Detect which cell encompasses the target text, then output its [x, y] center coordinate. 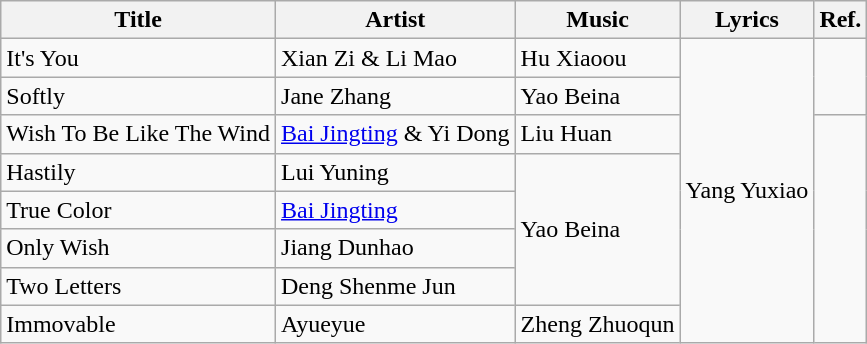
Xian Zi & Li Mao [396, 58]
Deng Shenme Jun [396, 286]
Bai Jingting [396, 210]
Jane Zhang [396, 96]
Liu Huan [598, 134]
Zheng Zhuoqun [598, 324]
Immovable [138, 324]
Ayueyue [396, 324]
Hu Xiaoou [598, 58]
Two Letters [138, 286]
Only Wish [138, 248]
Jiang Dunhao [396, 248]
Ref. [840, 20]
Title [138, 20]
Bai Jingting & Yi Dong [396, 134]
Lyrics [747, 20]
Softly [138, 96]
It's You [138, 58]
Yang Yuxiao [747, 191]
True Color [138, 210]
Lui Yuning [396, 172]
Wish To Be Like The Wind [138, 134]
Artist [396, 20]
Music [598, 20]
Hastily [138, 172]
